Find where the given text appears and provide that cell's center as (x, y) coordinate. 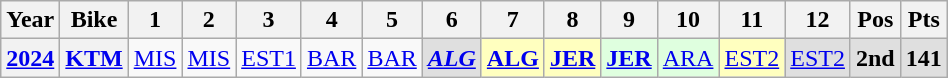
Year (30, 20)
EST1 (269, 58)
6 (452, 20)
4 (331, 20)
11 (752, 20)
ARA (688, 58)
2nd (875, 58)
2024 (30, 58)
7 (512, 20)
1 (155, 20)
Bike (94, 20)
12 (818, 20)
8 (572, 20)
KTM (94, 58)
2 (209, 20)
10 (688, 20)
Pos (875, 20)
3 (269, 20)
9 (629, 20)
5 (392, 20)
141 (924, 58)
Pts (924, 20)
